Locate the cell with the specified text and output its [x, y] center coordinate. 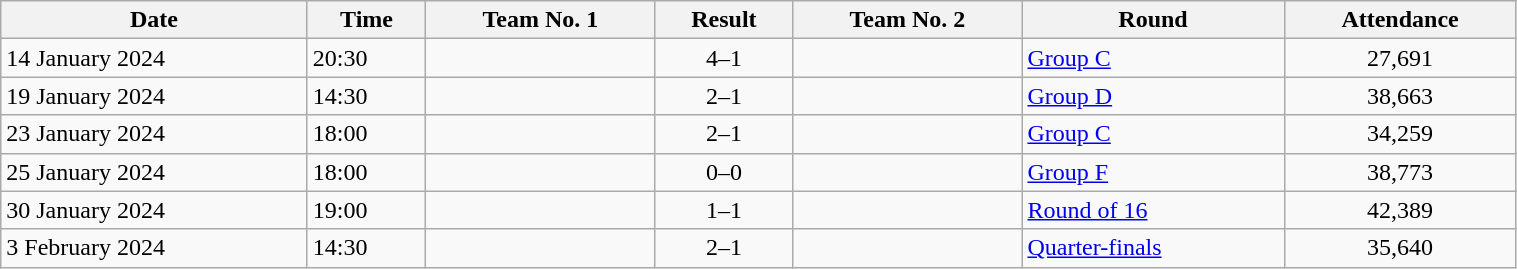
38,663 [1400, 96]
Team No. 1 [540, 20]
34,259 [1400, 134]
27,691 [1400, 58]
35,640 [1400, 248]
20:30 [366, 58]
30 January 2024 [154, 210]
23 January 2024 [154, 134]
25 January 2024 [154, 172]
14 January 2024 [154, 58]
Round of 16 [1153, 210]
38,773 [1400, 172]
19:00 [366, 210]
19 January 2024 [154, 96]
Group D [1153, 96]
0–0 [724, 172]
Team No. 2 [908, 20]
Round [1153, 20]
Group F [1153, 172]
Attendance [1400, 20]
42,389 [1400, 210]
Result [724, 20]
1–1 [724, 210]
Date [154, 20]
Quarter-finals [1153, 248]
4–1 [724, 58]
Time [366, 20]
3 February 2024 [154, 248]
